Capture the cell that displays the provided text and extract its (X, Y) central coordinate. 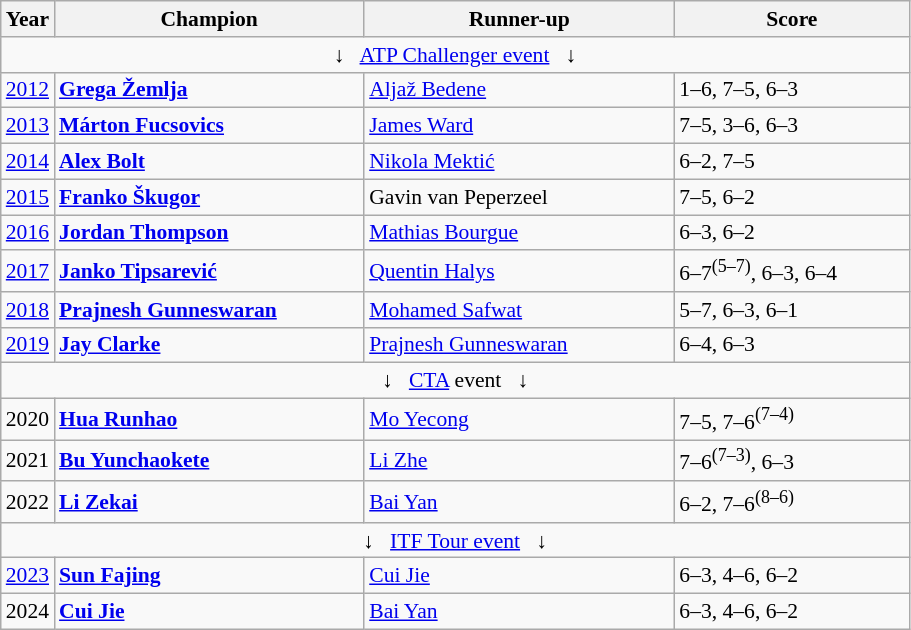
2020 (28, 420)
6–3, 6–2 (792, 233)
5–7, 6–3, 6–1 (792, 310)
Franko Škugor (209, 197)
2017 (28, 272)
Aljaž Bedene (519, 90)
Champion (209, 19)
Alex Bolt (209, 162)
Score (792, 19)
Jay Clarke (209, 345)
2019 (28, 345)
Mathias Bourgue (519, 233)
6–4, 6–3 (792, 345)
Nikola Mektić (519, 162)
Gavin van Peperzeel (519, 197)
2015 (28, 197)
2012 (28, 90)
Hua Runhao (209, 420)
6–7(5–7), 6–3, 6–4 (792, 272)
Janko Tipsarević (209, 272)
Sun Fajing (209, 576)
2018 (28, 310)
2016 (28, 233)
7–6(7–3), 6–3 (792, 460)
1–6, 7–5, 6–3 (792, 90)
James Ward (519, 126)
Runner-up (519, 19)
7–5, 7–6(7–4) (792, 420)
2013 (28, 126)
↓ CTA event ↓ (456, 381)
Li Zhe (519, 460)
Year (28, 19)
Quentin Halys (519, 272)
2021 (28, 460)
Li Zekai (209, 502)
6–2, 7–5 (792, 162)
↓ ATP Challenger event ↓ (456, 55)
Grega Žemlja (209, 90)
7–5, 3–6, 6–3 (792, 126)
7–5, 6–2 (792, 197)
Bu Yunchaokete (209, 460)
Márton Fucsovics (209, 126)
2022 (28, 502)
2024 (28, 612)
Mohamed Safwat (519, 310)
↓ ITF Tour event ↓ (456, 541)
6–2, 7–6(8–6) (792, 502)
2023 (28, 576)
2014 (28, 162)
Jordan Thompson (209, 233)
Mo Yecong (519, 420)
